For the text-containing cell, return its midpoint in (X, Y) coordinate format. 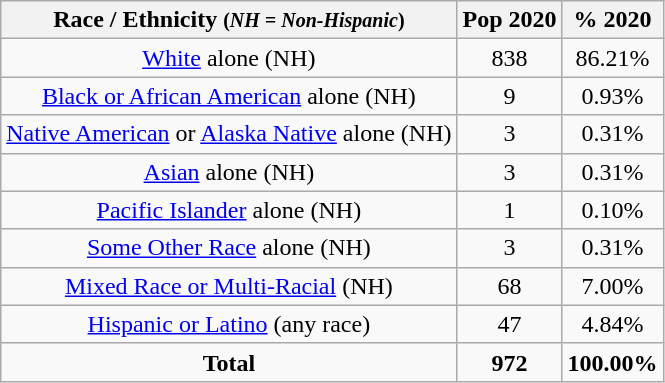
Mixed Race or Multi-Racial (NH) (229, 286)
% 2020 (612, 20)
Total (229, 362)
Black or African American alone (NH) (229, 96)
0.93% (612, 96)
68 (510, 286)
Pacific Islander alone (NH) (229, 210)
Hispanic or Latino (any race) (229, 324)
7.00% (612, 286)
100.00% (612, 362)
Pop 2020 (510, 20)
Asian alone (NH) (229, 172)
4.84% (612, 324)
1 (510, 210)
47 (510, 324)
972 (510, 362)
White alone (NH) (229, 58)
0.10% (612, 210)
9 (510, 96)
Some Other Race alone (NH) (229, 248)
Native American or Alaska Native alone (NH) (229, 134)
838 (510, 58)
86.21% (612, 58)
Race / Ethnicity (NH = Non-Hispanic) (229, 20)
